Return [X, Y] of the center of cell containing provided text 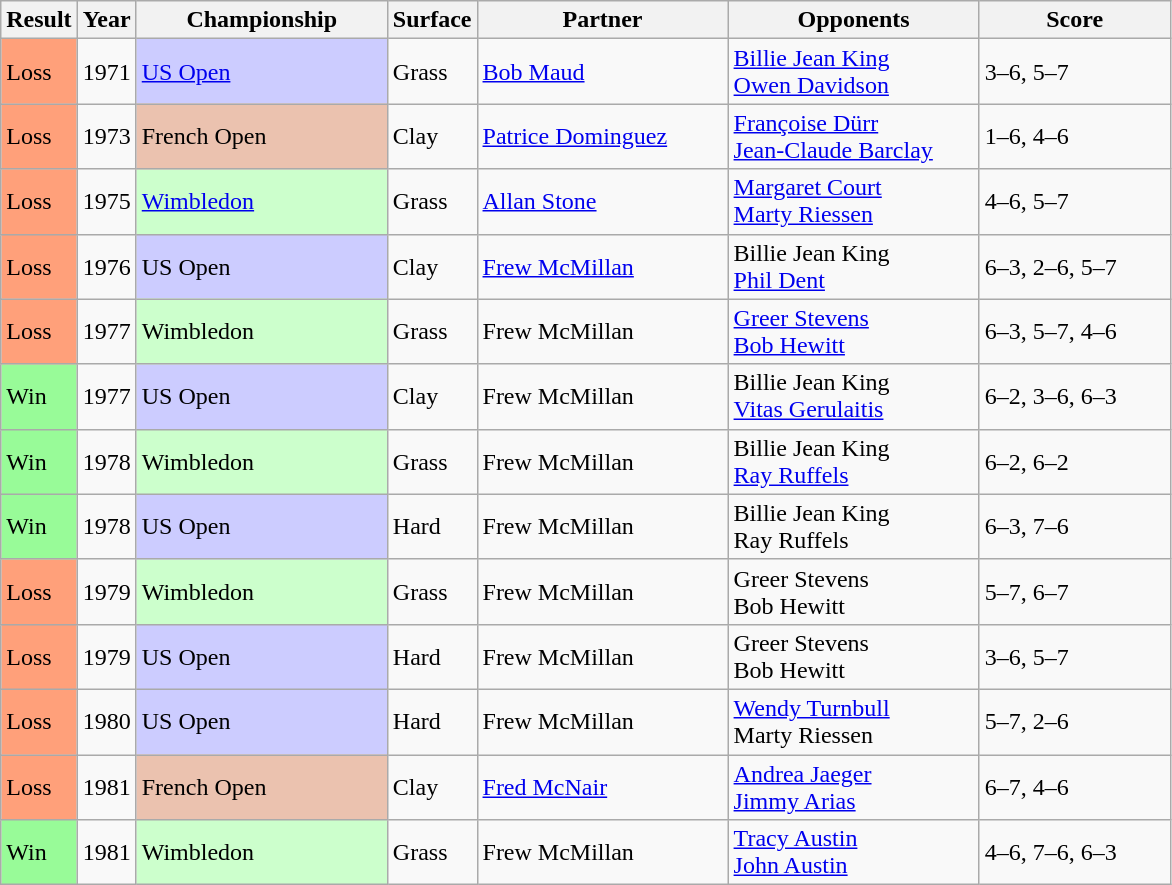
Partner [602, 20]
6–3, 7–6 [1074, 526]
Bob Maud [602, 72]
1975 [106, 202]
1–6, 4–6 [1074, 136]
6–2, 3–6, 6–3 [1074, 396]
6–2, 6–2 [1074, 462]
5–7, 2–6 [1074, 722]
6–3, 5–7, 4–6 [1074, 332]
Opponents [854, 20]
1976 [106, 266]
5–7, 6–7 [1074, 592]
Score [1074, 20]
6–3, 2–6, 5–7 [1074, 266]
Allan Stone [602, 202]
4–6, 5–7 [1074, 202]
1973 [106, 136]
6–7, 4–6 [1074, 786]
Billie Jean King Vitas Gerulaitis [854, 396]
Year [106, 20]
Margaret Court Marty Riessen [854, 202]
Fred McNair [602, 786]
Andrea Jaeger Jimmy Arias [854, 786]
Championship [262, 20]
Result [39, 20]
Wendy Turnbull Marty Riessen [854, 722]
1980 [106, 722]
4–6, 7–6, 6–3 [1074, 852]
Françoise Dürr Jean-Claude Barclay [854, 136]
Patrice Dominguez [602, 136]
1971 [106, 72]
Tracy Austin John Austin [854, 852]
Billie Jean King Owen Davidson [854, 72]
Surface [432, 20]
Billie Jean King Phil Dent [854, 266]
